Extract the (x, y) coordinate from the center of the cell holding the provided text.  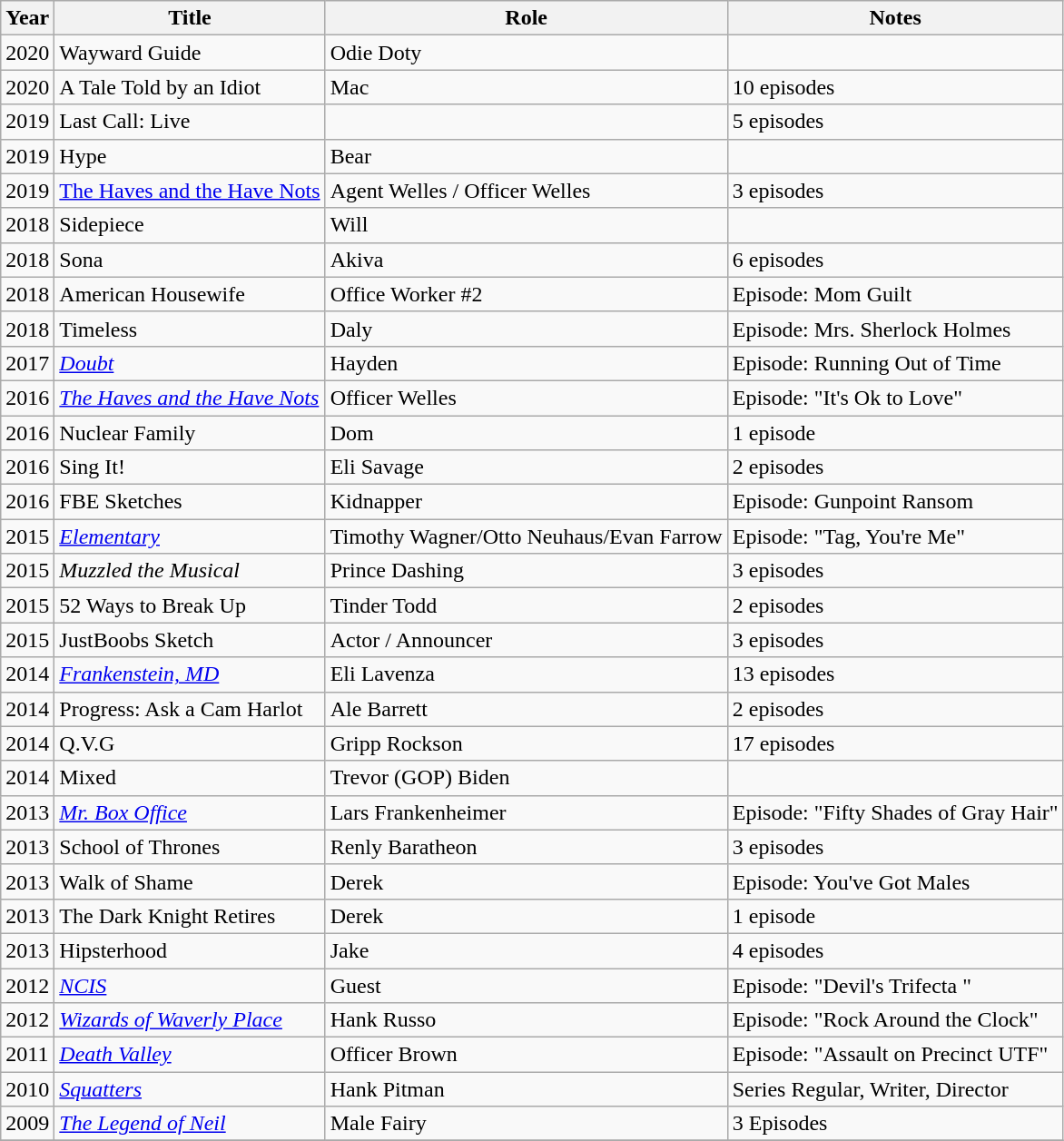
Episode: Mom Guilt (895, 294)
Hank Russo (527, 1020)
Dom (527, 433)
FBE Sketches (190, 502)
Male Fairy (527, 1124)
NCIS (190, 985)
2011 (27, 1055)
Renly Baratheon (527, 847)
52 Ways to Break Up (190, 605)
Hayden (527, 363)
Episode: "Devil's Trifecta " (895, 985)
Frankenstein, MD (190, 674)
3 Episodes (895, 1124)
Nuclear Family (190, 433)
Notes (895, 18)
The Dark Knight Retires (190, 916)
School of Thrones (190, 847)
Mr. Box Office (190, 812)
Sidepiece (190, 225)
Lars Frankenheimer (527, 812)
6 episodes (895, 260)
Office Worker #2 (527, 294)
Elementary (190, 536)
JustBoobs Sketch (190, 640)
Year (27, 18)
Timothy Wagner/Otto Neuhaus/Evan Farrow (527, 536)
5 episodes (895, 122)
Episode: "Rock Around the Clock" (895, 1020)
Bear (527, 156)
Role (527, 18)
Q.V.G (190, 743)
Hype (190, 156)
Series Regular, Writer, Director (895, 1089)
Sona (190, 260)
Last Call: Live (190, 122)
Episode: "Assault on Precinct UTF" (895, 1055)
Officer Brown (527, 1055)
Guest (527, 985)
Episode: "Fifty Shades of Gray Hair" (895, 812)
Officer Welles (527, 398)
2017 (27, 363)
Squatters (190, 1089)
Eli Lavenza (527, 674)
Wizards of Waverly Place (190, 1020)
Wayward Guide (190, 53)
2010 (27, 1089)
Prince Dashing (527, 571)
Akiva (527, 260)
Progress: Ask a Cam Harlot (190, 709)
Timeless (190, 329)
Doubt (190, 363)
Daly (527, 329)
Episode: "It's Ok to Love" (895, 398)
The Legend of Neil (190, 1124)
Episode: Running Out of Time (895, 363)
Agent Welles / Officer Welles (527, 191)
Hipsterhood (190, 950)
Mac (527, 87)
American Housewife (190, 294)
10 episodes (895, 87)
Muzzled the Musical (190, 571)
Mixed (190, 778)
Episode: You've Got Males (895, 881)
17 episodes (895, 743)
Odie Doty (527, 53)
Death Valley (190, 1055)
Gripp Rockson (527, 743)
Walk of Shame (190, 881)
Episode: Mrs. Sherlock Holmes (895, 329)
2009 (27, 1124)
Title (190, 18)
Sing It! (190, 467)
Jake (527, 950)
Episode: Gunpoint Ransom (895, 502)
4 episodes (895, 950)
Will (527, 225)
Kidnapper (527, 502)
Hank Pitman (527, 1089)
Episode: "Tag, You're Me" (895, 536)
Eli Savage (527, 467)
13 episodes (895, 674)
Trevor (GOP) Biden (527, 778)
Tinder Todd (527, 605)
Ale Barrett (527, 709)
A Tale Told by an Idiot (190, 87)
Actor / Announcer (527, 640)
